Extract the [x, y] coordinate from the center of the cell holding the provided text.  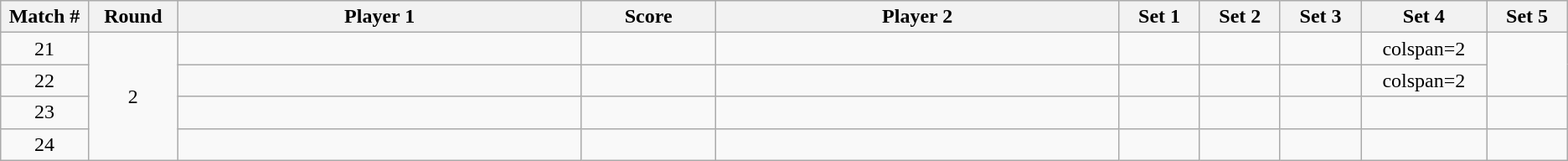
Set 1 [1159, 17]
23 [45, 112]
Round [132, 17]
Set 4 [1424, 17]
22 [45, 80]
24 [45, 144]
21 [45, 49]
Match # [45, 17]
Set 5 [1527, 17]
Player 1 [379, 17]
2 [132, 96]
Score [648, 17]
Player 2 [916, 17]
Set 2 [1240, 17]
Set 3 [1320, 17]
